Detect which cell encompasses the target text, then output its [x, y] center coordinate. 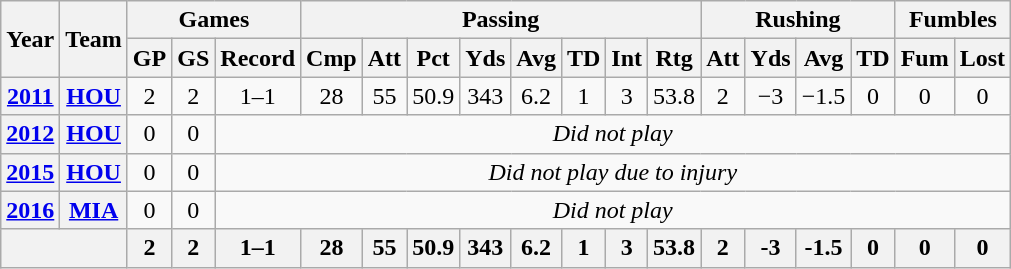
2011 [30, 96]
Lost [982, 58]
Games [214, 20]
Rushing [798, 20]
Passing [501, 20]
2015 [30, 172]
GP [149, 58]
Int [627, 58]
Rtg [674, 58]
-3 [770, 248]
−1.5 [824, 96]
-1.5 [824, 248]
Fumbles [952, 20]
Record [258, 58]
2016 [30, 210]
Cmp [332, 58]
MIA [94, 210]
2012 [30, 134]
Did not play due to injury [613, 172]
−3 [770, 96]
Pct [434, 58]
Fum [924, 58]
Team [94, 39]
GS [194, 58]
Year [30, 39]
